Detect which cell encompasses the target text, then output its [X, Y] center coordinate. 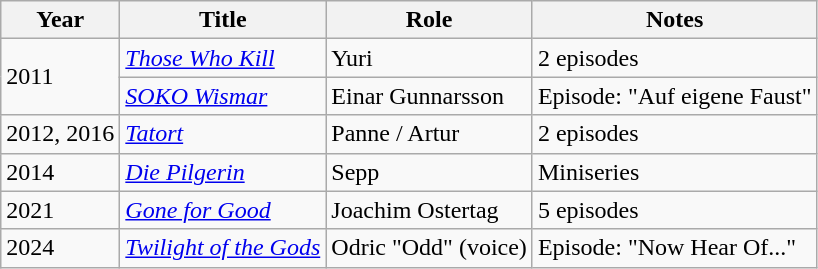
Einar Gunnarsson [430, 96]
Miniseries [674, 172]
Sepp [430, 172]
Title [223, 20]
Year [60, 20]
Joachim Ostertag [430, 210]
Odric "Odd" (voice) [430, 248]
2021 [60, 210]
Notes [674, 20]
2012, 2016 [60, 134]
Those Who Kill [223, 58]
5 episodes [674, 210]
Yuri [430, 58]
Panne / Artur [430, 134]
2014 [60, 172]
Gone for Good [223, 210]
Die Pilgerin [223, 172]
2011 [60, 77]
2024 [60, 248]
Role [430, 20]
Tatort [223, 134]
Episode: "Now Hear Of..." [674, 248]
Twilight of the Gods [223, 248]
Episode: "Auf eigene Faust" [674, 96]
SOKO Wismar [223, 96]
